Pinpoint the cell where the given text exists, returning its [X, Y] midpoint coordinate. 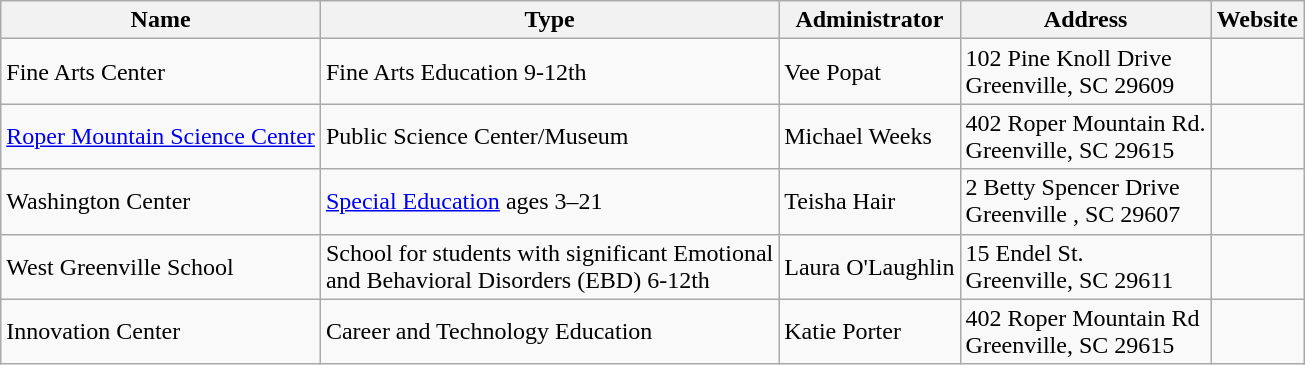
15 Endel St.Greenville, SC 29611 [1086, 266]
Laura O'Laughlin [870, 266]
Michael Weeks [870, 136]
Name [161, 20]
School for students with significant Emotionaland Behavioral Disorders (EBD) 6-12th [549, 266]
Vee Popat [870, 72]
102 Pine Knoll DriveGreenville, SC 29609 [1086, 72]
Special Education ages 3–21 [549, 202]
Roper Mountain Science Center [161, 136]
Type [549, 20]
Address [1086, 20]
Website [1257, 20]
402 Roper Mountain RdGreenville, SC 29615 [1086, 332]
West Greenville School [161, 266]
Katie Porter [870, 332]
Fine Arts Center [161, 72]
Washington Center [161, 202]
Teisha Hair [870, 202]
402 Roper Mountain Rd.Greenville, SC 29615 [1086, 136]
Career and Technology Education [549, 332]
Public Science Center/Museum [549, 136]
Fine Arts Education 9-12th [549, 72]
Innovation Center [161, 332]
Administrator [870, 20]
2 Betty Spencer DriveGreenville , SC 29607 [1086, 202]
